Extract the [x, y] coordinate from the center of the cell holding the provided text.  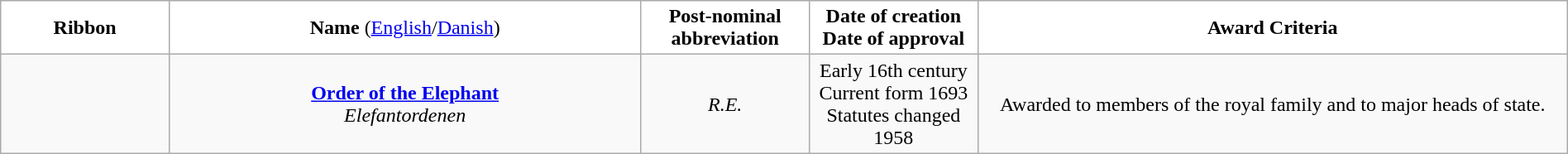
Award Criteria [1272, 28]
Order of the ElephantElefantordenen [404, 104]
Ribbon [85, 28]
Name (English/Danish) [404, 28]
Early 16th centuryCurrent form 1693Statutes changed 1958 [894, 104]
Date of creationDate of approval [894, 28]
Awarded to members of the royal family and to major heads of state. [1272, 104]
R.E. [725, 104]
Post-nominal abbreviation [725, 28]
